Output the (x, y) coordinate of the center of the cell containing the given text.  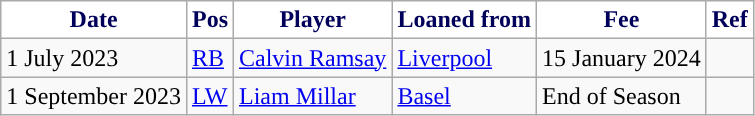
Loaned from (464, 20)
Pos (210, 20)
Fee (622, 20)
Liverpool (464, 58)
End of Season (622, 96)
15 January 2024 (622, 58)
Basel (464, 96)
Date (94, 20)
1 July 2023 (94, 58)
LW (210, 96)
Calvin Ramsay (313, 58)
RB (210, 58)
Player (313, 20)
1 September 2023 (94, 96)
Ref (730, 20)
Liam Millar (313, 96)
